Output the [X, Y] coordinate of the center of the cell containing the given text.  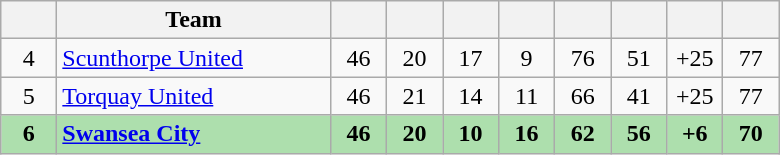
66 [583, 96]
62 [583, 134]
Scunthorpe United [194, 58]
14 [470, 96]
9 [527, 58]
4 [29, 58]
Torquay United [194, 96]
6 [29, 134]
11 [527, 96]
5 [29, 96]
21 [414, 96]
56 [639, 134]
Team [194, 20]
16 [527, 134]
+6 [695, 134]
51 [639, 58]
10 [470, 134]
76 [583, 58]
70 [751, 134]
17 [470, 58]
41 [639, 96]
Swansea City [194, 134]
